Pinpoint the cell where the given text exists, returning its (X, Y) midpoint coordinate. 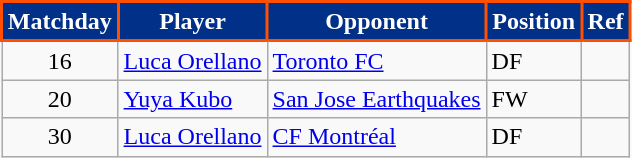
CF Montréal (376, 137)
16 (60, 60)
Ref (606, 22)
San Jose Earthquakes (376, 99)
Opponent (376, 22)
Matchday (60, 22)
20 (60, 99)
Player (192, 22)
FW (534, 99)
30 (60, 137)
Toronto FC (376, 60)
Yuya Kubo (192, 99)
Position (534, 22)
